Capture the cell that displays the provided text and extract its (X, Y) central coordinate. 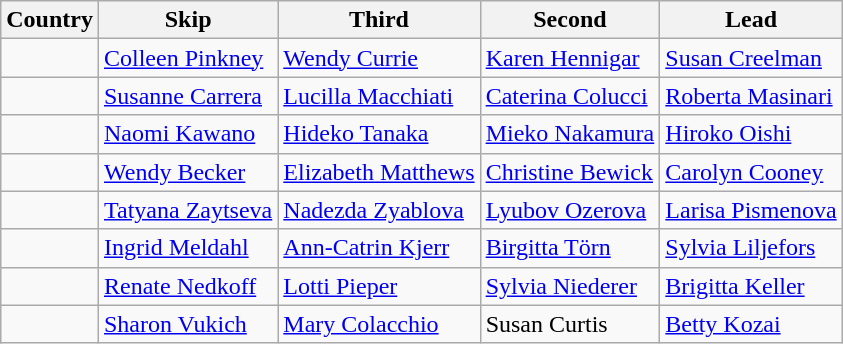
Susan Curtis (570, 324)
Renate Nedkoff (188, 286)
Hiroko Oishi (751, 134)
Lead (751, 20)
Colleen Pinkney (188, 58)
Nadezda Zyablova (379, 210)
Sylvia Niederer (570, 286)
Third (379, 20)
Susan Creelman (751, 58)
Naomi Kawano (188, 134)
Mieko Nakamura (570, 134)
Elizabeth Matthews (379, 172)
Lyubov Ozerova (570, 210)
Tatyana Zaytseva (188, 210)
Ann-Catrin Kjerr (379, 248)
Sylvia Liljefors (751, 248)
Lucilla Macchiati (379, 96)
Larisa Pismenova (751, 210)
Wendy Becker (188, 172)
Caterina Colucci (570, 96)
Wendy Currie (379, 58)
Lotti Pieper (379, 286)
Ingrid Meldahl (188, 248)
Birgitta Törn (570, 248)
Sharon Vukich (188, 324)
Betty Kozai (751, 324)
Karen Hennigar (570, 58)
Skip (188, 20)
Susanne Carrera (188, 96)
Mary Colacchio (379, 324)
Carolyn Cooney (751, 172)
Brigitta Keller (751, 286)
Second (570, 20)
Roberta Masinari (751, 96)
Hideko Tanaka (379, 134)
Country (50, 20)
Christine Bewick (570, 172)
